From the cell containing the given text, extract its center point as [X, Y] coordinate. 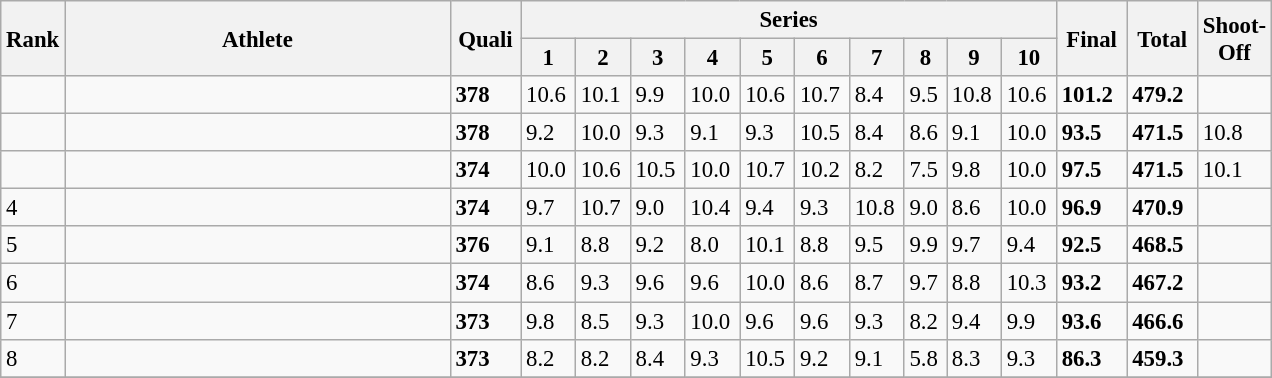
8.0 [712, 245]
1 [548, 58]
10.2 [822, 170]
10.4 [712, 208]
479.2 [1162, 95]
93.6 [1092, 321]
96.9 [1092, 208]
470.9 [1162, 208]
Final [1092, 38]
376 [486, 245]
9 [974, 58]
10.3 [1028, 283]
8.5 [604, 321]
93.2 [1092, 283]
Athlete [258, 38]
97.5 [1092, 170]
5.8 [925, 358]
Quali [486, 38]
3 [658, 58]
Shoot-Off [1235, 38]
468.5 [1162, 245]
Total [1162, 38]
10 [1028, 58]
459.3 [1162, 358]
467.2 [1162, 283]
8.7 [876, 283]
Series [789, 20]
93.5 [1092, 133]
466.6 [1162, 321]
2 [604, 58]
101.2 [1092, 95]
8.3 [974, 358]
7.5 [925, 170]
86.3 [1092, 358]
Rank [33, 38]
92.5 [1092, 245]
